Locate the cell with the specified text and output its (X, Y) center coordinate. 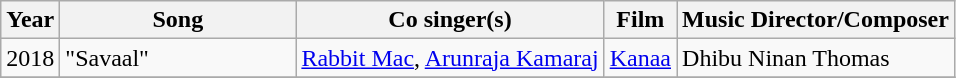
"Savaal" (178, 58)
Rabbit Mac, Arunraja Kamaraj (450, 58)
Year (30, 20)
Co singer(s) (450, 20)
Dhibu Ninan Thomas (816, 58)
Kanaa (640, 58)
2018 (30, 58)
Song (178, 20)
Music Director/Composer (816, 20)
Film (640, 20)
